Scan for the cell matching the given text and deliver its (X, Y) coordinate at center. 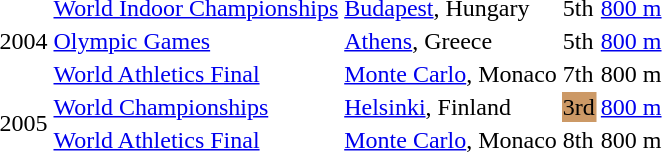
Monte Carlo, Monaco (451, 74)
7th (578, 74)
Athens, Greece (451, 41)
3rd (578, 107)
5th (578, 41)
Helsinki, Finland (451, 107)
World Championships (196, 107)
World Athletics Final (196, 74)
Olympic Games (196, 41)
